Output the (x, y) coordinate of the center of the cell containing the given text.  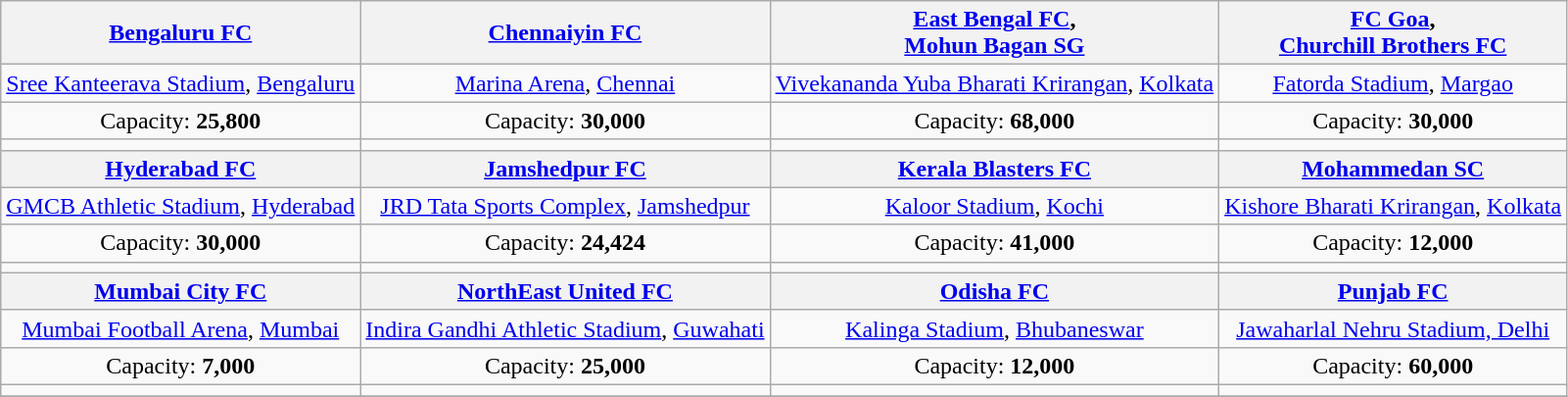
Jawaharlal Nehru Stadium, Delhi (1393, 328)
Bengaluru FC (180, 33)
Sree Kanteerava Stadium, Bengaluru (180, 83)
Capacity: 25,000 (565, 366)
Marina Arena, Chennai (565, 83)
Jamshedpur FC (565, 169)
Capacity: 7,000 (180, 366)
Capacity: 24,424 (565, 243)
Kerala Blasters FC (995, 169)
Chennaiyin FC (565, 33)
Odisha FC (995, 291)
East Bengal FC,Mohun Bagan SG (995, 33)
NorthEast United FC (565, 291)
Kishore Bharati Krirangan, Kolkata (1393, 206)
Capacity: 25,800 (180, 121)
Vivekananda Yuba Bharati Krirangan, Kolkata (995, 83)
Capacity: 41,000 (995, 243)
Mumbai City FC (180, 291)
JRD Tata Sports Complex, Jamshedpur (565, 206)
Punjab FC (1393, 291)
Mumbai Football Arena, Mumbai (180, 328)
Indira Gandhi Athletic Stadium, Guwahati (565, 328)
GMCB Athletic Stadium, Hyderabad (180, 206)
Mohammedan SC (1393, 169)
Capacity: 68,000 (995, 121)
Kalinga Stadium, Bhubaneswar (995, 328)
Kaloor Stadium, Kochi (995, 206)
Hyderabad FC (180, 169)
Fatorda Stadium, Margao (1393, 83)
Capacity: 60,000 (1393, 366)
FC Goa,Churchill Brothers FC (1393, 33)
